Identify which cell holds the provided text, then report its (X, Y) central coordinate. 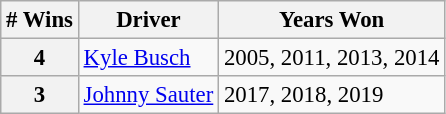
3 (40, 95)
Johnny Sauter (148, 95)
2017, 2018, 2019 (332, 95)
Years Won (332, 20)
4 (40, 58)
2005, 2011, 2013, 2014 (332, 58)
# Wins (40, 20)
Driver (148, 20)
Kyle Busch (148, 58)
